Identify which cell holds the provided text, then report its (X, Y) central coordinate. 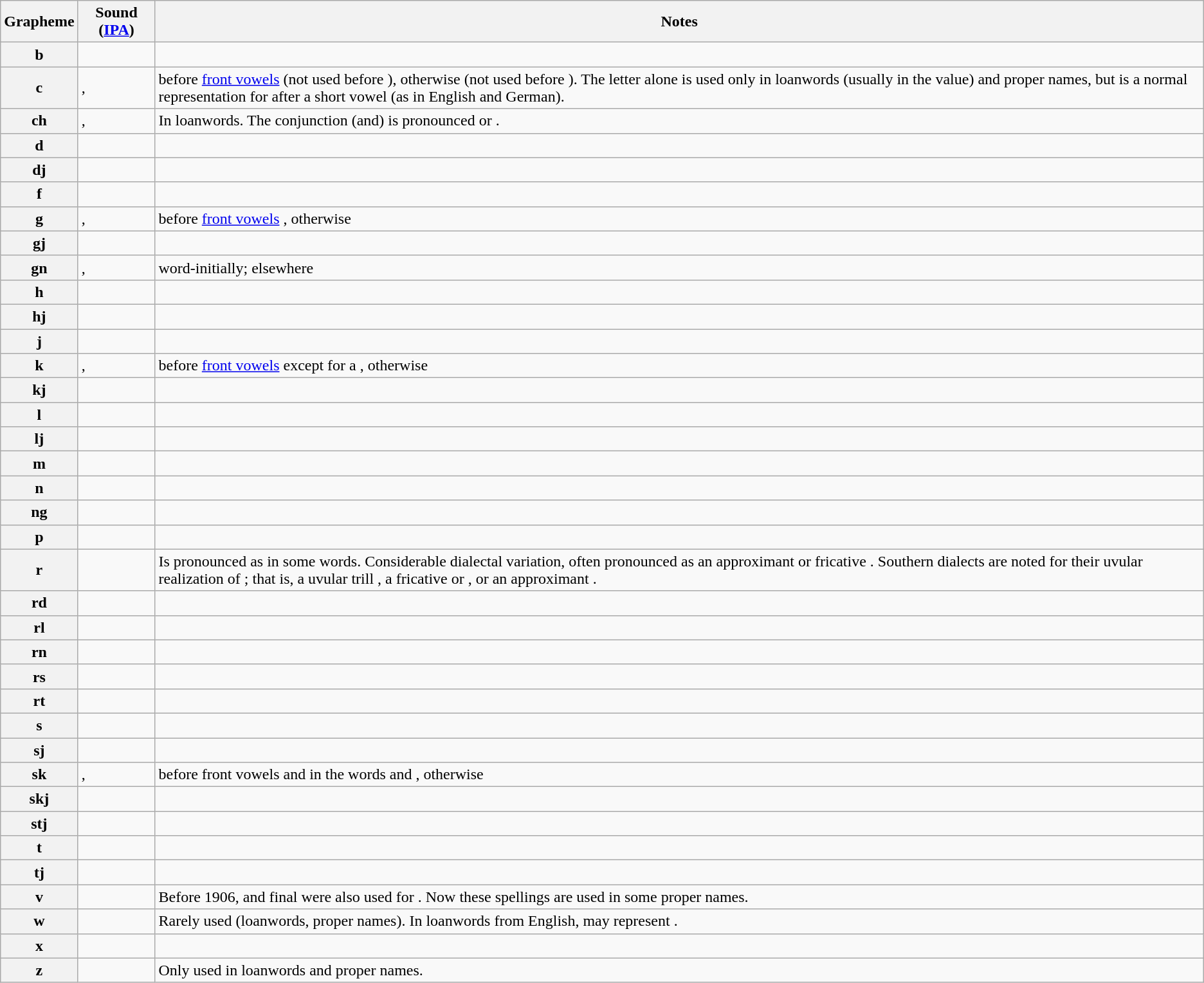
rs (39, 676)
w (39, 921)
sk (39, 775)
before front vowels and in the words and , otherwise (679, 775)
k (39, 366)
ch (39, 121)
before front vowels , otherwise (679, 219)
Only used in loanwords and proper names. (679, 970)
Sound (IPA) (116, 22)
j (39, 341)
hj (39, 316)
x (39, 946)
rn (39, 652)
v (39, 897)
Before 1906, and final were also used for . Now these spellings are used in some proper names. (679, 897)
t (39, 848)
before front vowels except for a , otherwise (679, 366)
sj (39, 750)
g (39, 219)
gn (39, 267)
c (39, 87)
r (39, 570)
z (39, 970)
kj (39, 390)
dj (39, 170)
rt (39, 701)
word-initially; elsewhere (679, 267)
ng (39, 512)
p (39, 537)
In loanwords. The conjunction (and) is pronounced or . (679, 121)
f (39, 194)
rl (39, 627)
stj (39, 824)
m (39, 464)
tj (39, 872)
d (39, 145)
skj (39, 799)
n (39, 488)
h (39, 292)
b (39, 55)
l (39, 415)
s (39, 725)
rd (39, 603)
Notes (679, 22)
Grapheme (39, 22)
lj (39, 439)
Rarely used (loanwords, proper names). In loanwords from English, may represent . (679, 921)
gj (39, 243)
